Output the (x, y) coordinate of the center of the cell containing the given text.  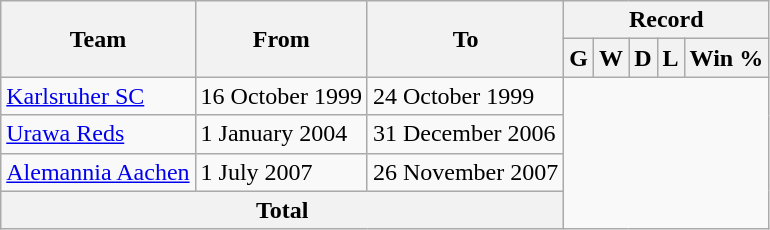
L (670, 58)
16 October 1999 (281, 96)
Karlsruher SC (98, 96)
Total (282, 210)
Alemannia Aachen (98, 172)
31 December 2006 (465, 134)
Record (666, 20)
Team (98, 39)
1 July 2007 (281, 172)
To (465, 39)
W (612, 58)
From (281, 39)
24 October 1999 (465, 96)
Urawa Reds (98, 134)
Win % (726, 58)
26 November 2007 (465, 172)
G (579, 58)
1 January 2004 (281, 134)
D (643, 58)
